Provide the [X, Y] coordinate of the cell's center where the given text is located.  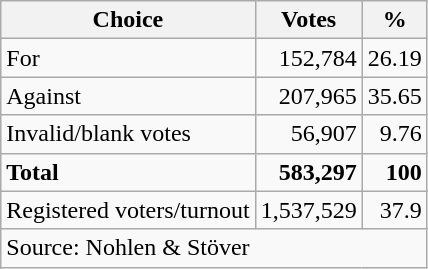
Against [128, 96]
1,537,529 [308, 210]
152,784 [308, 58]
56,907 [308, 134]
% [394, 20]
207,965 [308, 96]
Total [128, 172]
Registered voters/turnout [128, 210]
583,297 [308, 172]
35.65 [394, 96]
26.19 [394, 58]
Choice [128, 20]
37.9 [394, 210]
Invalid/blank votes [128, 134]
9.76 [394, 134]
100 [394, 172]
Source: Nohlen & Stöver [214, 248]
For [128, 58]
Votes [308, 20]
